Identify which cell holds the provided text, then report its (X, Y) central coordinate. 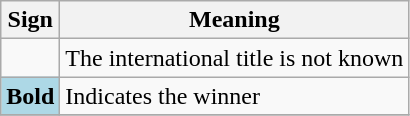
Sign (30, 20)
Indicates the winner (234, 96)
Meaning (234, 20)
The international title is not known (234, 58)
Bold (30, 96)
